Search for the cell housing the specified text and yield its (x, y) center coordinate. 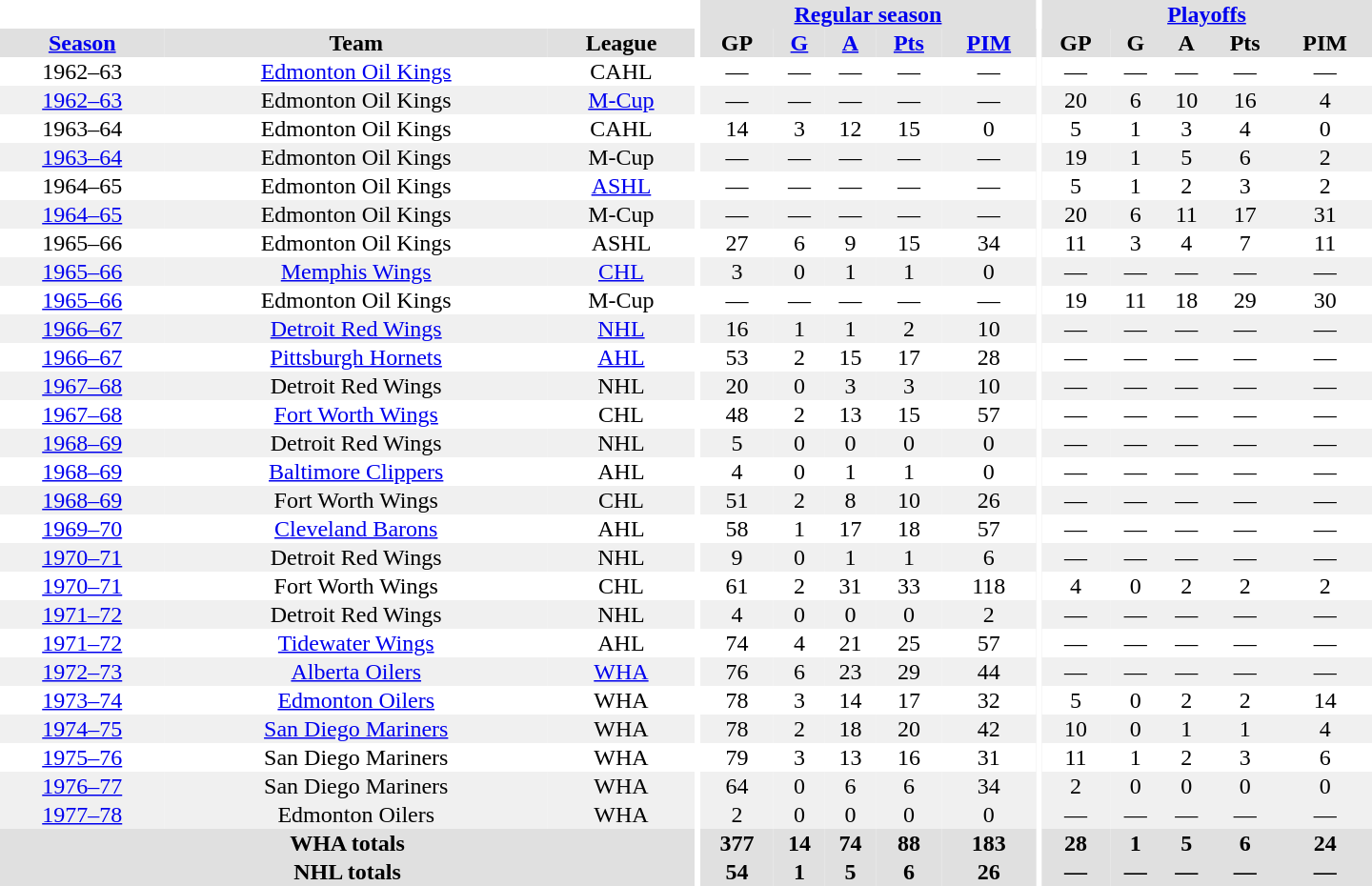
48 (737, 414)
58 (737, 529)
88 (909, 843)
Cleveland Barons (355, 529)
30 (1324, 300)
1972–73 (82, 672)
1973–74 (82, 700)
79 (737, 757)
League (621, 43)
32 (989, 700)
33 (909, 586)
377 (737, 843)
Playoffs (1206, 14)
Baltimore Clippers (355, 472)
Tidewater Wings (355, 643)
1976–77 (82, 786)
53 (737, 357)
WHA totals (347, 843)
Alberta Oilers (355, 672)
1974–75 (82, 729)
61 (737, 586)
44 (989, 672)
183 (989, 843)
12 (851, 129)
7 (1244, 243)
64 (737, 786)
23 (851, 672)
Regular season (868, 14)
8 (851, 500)
Team (355, 43)
118 (989, 586)
27 (737, 243)
25 (909, 643)
1969–70 (82, 529)
24 (1324, 843)
42 (989, 729)
76 (737, 672)
54 (737, 872)
Memphis Wings (355, 272)
Season (82, 43)
1977–78 (82, 815)
21 (851, 643)
1975–76 (82, 757)
NHL totals (347, 872)
51 (737, 500)
Pittsburgh Hornets (355, 357)
